Extract the [X, Y] coordinate from the center of the cell holding the provided text.  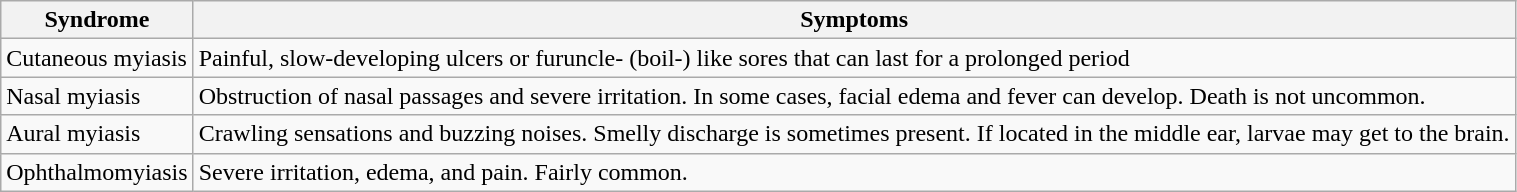
Symptoms [854, 20]
Severe irritation, edema, and pain. Fairly common. [854, 172]
Ophthalmomyiasis [97, 172]
Painful, slow-developing ulcers or furuncle- (boil-) like sores that can last for a prolonged period [854, 58]
Cutaneous myiasis [97, 58]
Syndrome [97, 20]
Aural myiasis [97, 134]
Crawling sensations and buzzing noises. Smelly discharge is sometimes present. If located in the middle ear, larvae may get to the brain. [854, 134]
Nasal myiasis [97, 96]
Obstruction of nasal passages and severe irritation. In some cases, facial edema and fever can develop. Death is not uncommon. [854, 96]
